Scan for the cell matching the given text and deliver its (x, y) coordinate at center. 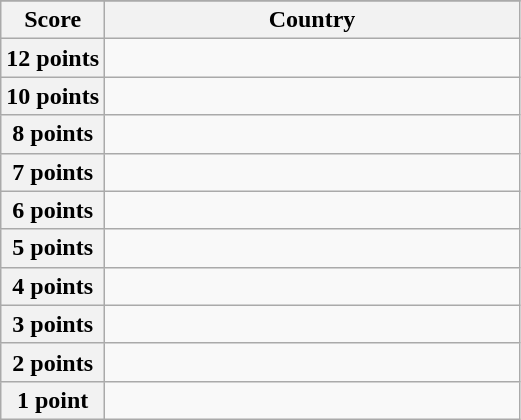
8 points (53, 134)
6 points (53, 210)
3 points (53, 324)
5 points (53, 248)
Country (312, 20)
12 points (53, 58)
10 points (53, 96)
Score (53, 20)
2 points (53, 362)
7 points (53, 172)
1 point (53, 400)
4 points (53, 286)
